Determine the (X, Y) coordinate at the center of the cell enclosing the given text.  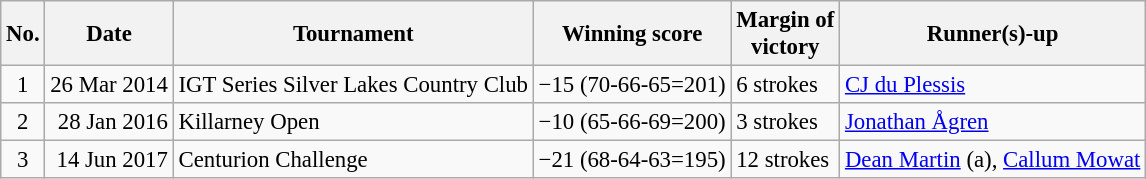
Jonathan Ågren (993, 122)
3 (23, 160)
Margin ofvictory (786, 34)
14 Jun 2017 (109, 160)
Tournament (353, 34)
3 strokes (786, 122)
26 Mar 2014 (109, 85)
Date (109, 34)
−15 (70-66-65=201) (632, 85)
−21 (68-64-63=195) (632, 160)
28 Jan 2016 (109, 122)
Centurion Challenge (353, 160)
Dean Martin (a), Callum Mowat (993, 160)
No. (23, 34)
IGT Series Silver Lakes Country Club (353, 85)
6 strokes (786, 85)
CJ du Plessis (993, 85)
Killarney Open (353, 122)
Winning score (632, 34)
12 strokes (786, 160)
−10 (65-66-69=200) (632, 122)
Runner(s)-up (993, 34)
2 (23, 122)
1 (23, 85)
